Locate the cell with the specified text and output its [X, Y] center coordinate. 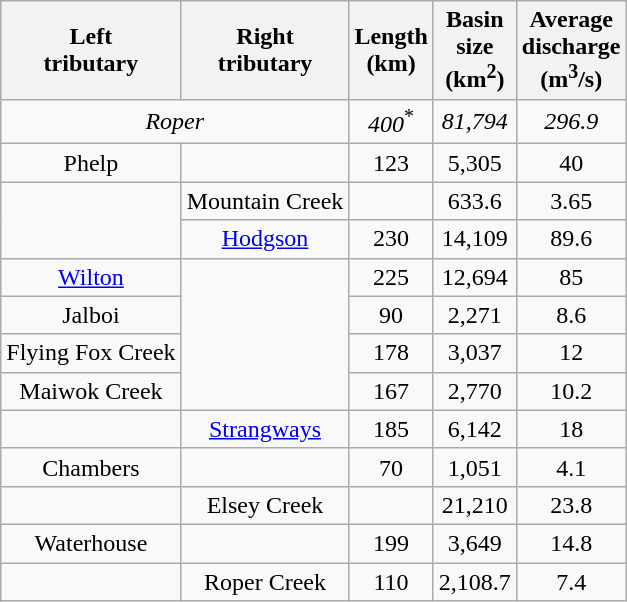
199 [391, 543]
10.2 [571, 391]
7.4 [571, 582]
Chambers [91, 467]
Righttributary [265, 50]
Averagedischarge(m3/s) [571, 50]
14,109 [474, 239]
110 [391, 582]
4.1 [571, 467]
Jalboi [91, 315]
12,694 [474, 277]
3,649 [474, 543]
Flying Fox Creek [91, 353]
85 [571, 277]
40 [571, 163]
Roper [175, 122]
Mountain Creek [265, 201]
2,108.7 [474, 582]
Strangways [265, 429]
185 [391, 429]
Wilton [91, 277]
Lefttributary [91, 50]
12 [571, 353]
Waterhouse [91, 543]
90 [391, 315]
5,305 [474, 163]
6,142 [474, 429]
Hodgson [265, 239]
Roper Creek [265, 582]
230 [391, 239]
Phelp [91, 163]
123 [391, 163]
2,770 [474, 391]
225 [391, 277]
21,210 [474, 505]
167 [391, 391]
Length(km) [391, 50]
81,794 [474, 122]
2,271 [474, 315]
633.6 [474, 201]
296.9 [571, 122]
23.8 [571, 505]
Basinsize(km2) [474, 50]
178 [391, 353]
3.65 [571, 201]
8.6 [571, 315]
Elsey Creek [265, 505]
400* [391, 122]
3,037 [474, 353]
18 [571, 429]
14.8 [571, 543]
Maiwok Creek [91, 391]
70 [391, 467]
1,051 [474, 467]
89.6 [571, 239]
